Capture the cell that displays the provided text and extract its (x, y) central coordinate. 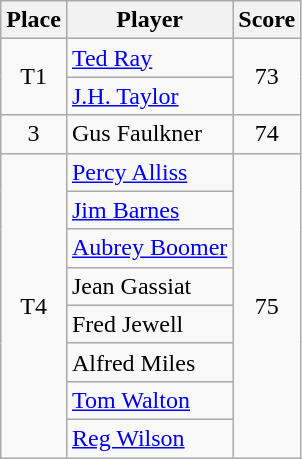
Jean Gassiat (149, 286)
Place (34, 20)
T1 (34, 77)
73 (267, 77)
Score (267, 20)
Aubrey Boomer (149, 248)
74 (267, 134)
Gus Faulkner (149, 134)
Percy Alliss (149, 172)
Reg Wilson (149, 438)
Fred Jewell (149, 324)
J.H. Taylor (149, 96)
3 (34, 134)
Jim Barnes (149, 210)
T4 (34, 305)
Player (149, 20)
Ted Ray (149, 58)
Tom Walton (149, 400)
Alfred Miles (149, 362)
75 (267, 305)
